Locate the cell with the specified text and output its [X, Y] center coordinate. 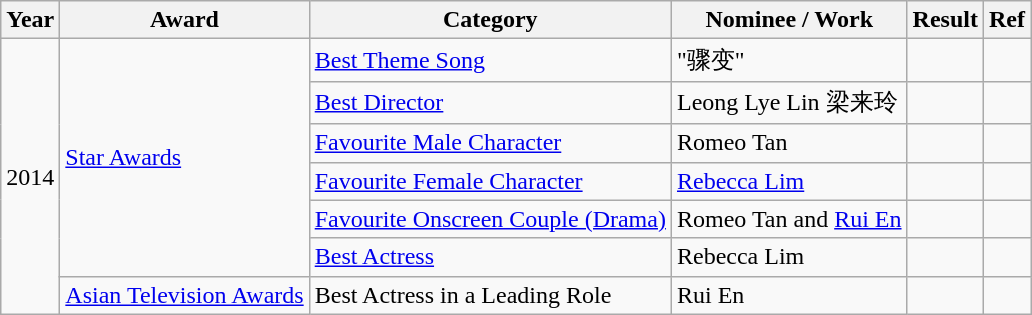
Best Actress [490, 257]
Leong Lye Lin 梁来玲 [789, 102]
Favourite Male Character [490, 143]
Category [490, 20]
Star Awards [184, 158]
Rui En [789, 295]
Asian Television Awards [184, 295]
Result [945, 20]
Favourite Onscreen Couple (Drama) [490, 219]
Ref [1006, 20]
Best Director [490, 102]
Best Actress in a Leading Role [490, 295]
Award [184, 20]
2014 [30, 176]
Favourite Female Character [490, 181]
"骤变" [789, 60]
Romeo Tan [789, 143]
Romeo Tan and Rui En [789, 219]
Year [30, 20]
Best Theme Song [490, 60]
Nominee / Work [789, 20]
